Provide the (X, Y) coordinate of the cell's center where the given text is located.  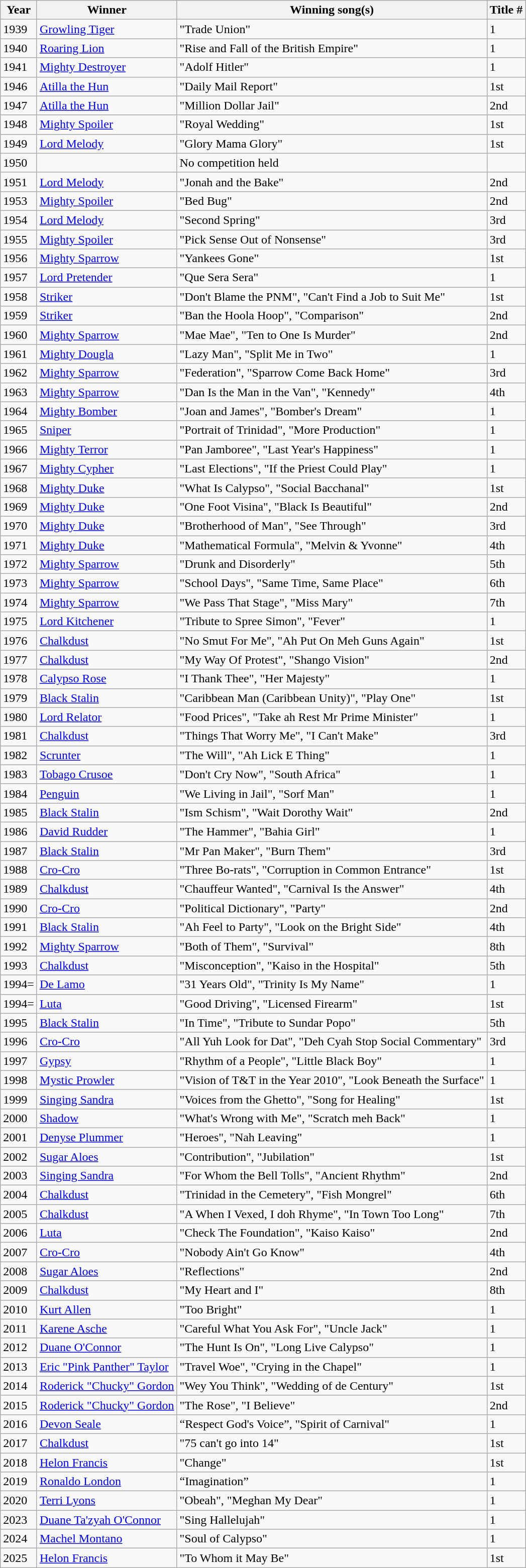
"Pick Sense Out of Nonsense" (332, 239)
2009 (19, 1290)
2007 (19, 1252)
"Drunk and Disorderly" (332, 564)
"Nobody Ain't Go Know" (332, 1252)
"Dan Is the Man in the Van", "Kennedy" (332, 392)
1947 (19, 105)
1999 (19, 1099)
Ronaldo London (107, 1482)
Denyse Plummer (107, 1137)
"Mr Pan Maker", "Burn Them" (332, 851)
2011 (19, 1329)
1988 (19, 870)
1950 (19, 163)
Sniper (107, 430)
"Daily Mail Report" (332, 86)
"Travel Woe", "Crying in the Chapel" (332, 1367)
1989 (19, 889)
Roaring Lion (107, 48)
1995 (19, 1023)
"The Rose", "I Believe" (332, 1405)
"Food Prices", "Take ah Rest Mr Prime Minister" (332, 717)
1949 (19, 144)
2016 (19, 1424)
Terri Lyons (107, 1501)
"Three Bo-rats", "Corruption in Common Entrance" (332, 870)
1960 (19, 335)
Gypsy (107, 1061)
Duane O'Connor (107, 1348)
1983 (19, 774)
1963 (19, 392)
"Chauffeur Wanted", "Carnival Is the Answer" (332, 889)
"Vision of T&T in the Year 2010", "Look Beneath the Surface" (332, 1080)
1967 (19, 468)
"Too Bright" (332, 1309)
"To Whom it May Be" (332, 1558)
2018 (19, 1463)
Winner (107, 10)
1997 (19, 1061)
1990 (19, 908)
"Don't Cry Now", "South Africa" (332, 774)
"Obeah", "Meghan My Dear" (332, 1501)
2020 (19, 1501)
2012 (19, 1348)
“Imagination” (332, 1482)
1948 (19, 125)
Mighty Cypher (107, 468)
Growling Tiger (107, 29)
"Last Elections", "If the Priest Could Play" (332, 468)
1961 (19, 354)
1998 (19, 1080)
1973 (19, 583)
1975 (19, 622)
"Joan and James", "Bomber's Dream" (332, 411)
David Rudder (107, 831)
2013 (19, 1367)
"For Whom the Bell Tolls", "Ancient Rhythm" (332, 1176)
"Royal Wedding" (332, 125)
"Glory Mama Glory" (332, 144)
"Both of Them", "Survival" (332, 946)
"We Pass That Stage", "Miss Mary" (332, 602)
2017 (19, 1443)
“Respect God's Voice”, "Spirit of Carnival" (332, 1424)
Tobago Crusoe (107, 774)
Mighty Terror (107, 449)
"Don't Blame the PNM", "Can't Find a Job to Suit Me" (332, 297)
1978 (19, 679)
1966 (19, 449)
"Brotherhood of Man", "See Through" (332, 526)
2019 (19, 1482)
No competition held (332, 163)
"Caribbean Man (Caribbean Unity)", "Play One" (332, 698)
"Wey You Think", "Wedding of de Century" (332, 1386)
"Second Spring" (332, 220)
"Voices from the Ghetto", "Song for Healing" (332, 1099)
"Tribute to Spree Simon", "Fever" (332, 622)
Machel Montano (107, 1539)
1957 (19, 278)
1954 (19, 220)
"In Time", "Tribute to Sundar Popo" (332, 1023)
"My Way Of Protest", "Shango Vision" (332, 660)
"Que Sera Sera" (332, 278)
1981 (19, 736)
"My Heart and I" (332, 1290)
2002 (19, 1156)
"Bed Bug" (332, 201)
"A When I Vexed, I doh Rhyme", "In Town Too Long" (332, 1214)
Shadow (107, 1118)
1955 (19, 239)
"One Foot Visina", "Black Is Beautiful" (332, 507)
1953 (19, 201)
"Careful What You Ask For", "Uncle Jack" (332, 1329)
"Misconception", "Kaiso in the Hospital" (332, 966)
2000 (19, 1118)
"Rhythm of a People", "Little Black Boy" (332, 1061)
2006 (19, 1233)
2015 (19, 1405)
2003 (19, 1176)
"Things That Worry Me", "I Can't Make" (332, 736)
2024 (19, 1539)
"Yankees Gone" (332, 259)
Mystic Prowler (107, 1080)
1974 (19, 602)
"Heroes", "Nah Leaving" (332, 1137)
1958 (19, 297)
1959 (19, 316)
1996 (19, 1042)
2008 (19, 1271)
Mighty Destroyer (107, 67)
"Ah Feel to Party", "Look on the Bright Side" (332, 927)
1980 (19, 717)
1991 (19, 927)
Devon Seale (107, 1424)
1986 (19, 831)
1971 (19, 545)
1946 (19, 86)
1972 (19, 564)
"What's Wrong with Me", "Scratch meh Back" (332, 1118)
1992 (19, 946)
Karene Asche (107, 1329)
Duane Ta'zyah O'Connor (107, 1520)
1977 (19, 660)
"Trade Union" (332, 29)
1964 (19, 411)
Scrunter (107, 755)
2004 (19, 1195)
De Lamo (107, 985)
Winning song(s) (332, 10)
Kurt Allen (107, 1309)
2001 (19, 1137)
"The Hunt Is On", "Long Live Calypso" (332, 1348)
"31 Years Old", "Trinity Is My Name" (332, 985)
1985 (19, 812)
"Soul of Calypso" (332, 1539)
Penguin (107, 793)
1993 (19, 966)
"Pan Jamboree", "Last Year's Happiness" (332, 449)
"Rise and Fall of the British Empire" (332, 48)
1970 (19, 526)
"The Will", "Ah Lick E Thing" (332, 755)
2025 (19, 1558)
"Jonah and the Bake" (332, 182)
1968 (19, 488)
"No Smut For Me", "Ah Put On Meh Guns Again" (332, 641)
1976 (19, 641)
"Political Dictionary", "Party" (332, 908)
1984 (19, 793)
"What Is Calypso", "Social Bacchanal" (332, 488)
1939 (19, 29)
Lord Pretender (107, 278)
Calypso Rose (107, 679)
"75 can't go into 14" (332, 1443)
"Reflections" (332, 1271)
1951 (19, 182)
1987 (19, 851)
"The Hammer", "Bahia Girl" (332, 831)
1965 (19, 430)
2010 (19, 1309)
1982 (19, 755)
"I Thank Thee", "Her Majesty" (332, 679)
"All Yuh Look for Dat", "Deh Cyah Stop Social Commentary" (332, 1042)
"Ism Schism", "Wait Dorothy Wait" (332, 812)
Mighty Bomber (107, 411)
"School Days", "Same Time, Same Place" (332, 583)
"We Living in Jail", "Sorf Man" (332, 793)
1941 (19, 67)
2005 (19, 1214)
"Contribution", "Jubilation" (332, 1156)
1979 (19, 698)
2023 (19, 1520)
"Change" (332, 1463)
"Trinidad in the Cemetery", "Fish Mongrel" (332, 1195)
"Mathematical Formula", "Melvin & Yvonne" (332, 545)
"Adolf Hitler" (332, 67)
"Mae Mae", "Ten to One Is Murder" (332, 335)
Eric "Pink Panther" Taylor (107, 1367)
"Lazy Man", "Split Me in Two" (332, 354)
Mighty Dougla (107, 354)
1962 (19, 373)
Title # (506, 10)
1940 (19, 48)
"Check The Foundation", "Kaiso Kaiso" (332, 1233)
"Good Driving", "Licensed Firearm" (332, 1004)
1969 (19, 507)
1956 (19, 259)
Lord Kitchener (107, 622)
"Portrait of Trinidad", "More Production" (332, 430)
"Sing Hallelujah" (332, 1520)
Lord Relator (107, 717)
"Million Dollar Jail" (332, 105)
Year (19, 10)
2014 (19, 1386)
"Ban the Hoola Hoop", "Comparison" (332, 316)
"Federation", "Sparrow Come Back Home" (332, 373)
